Scan for the cell matching the given text and deliver its [X, Y] coordinate at center. 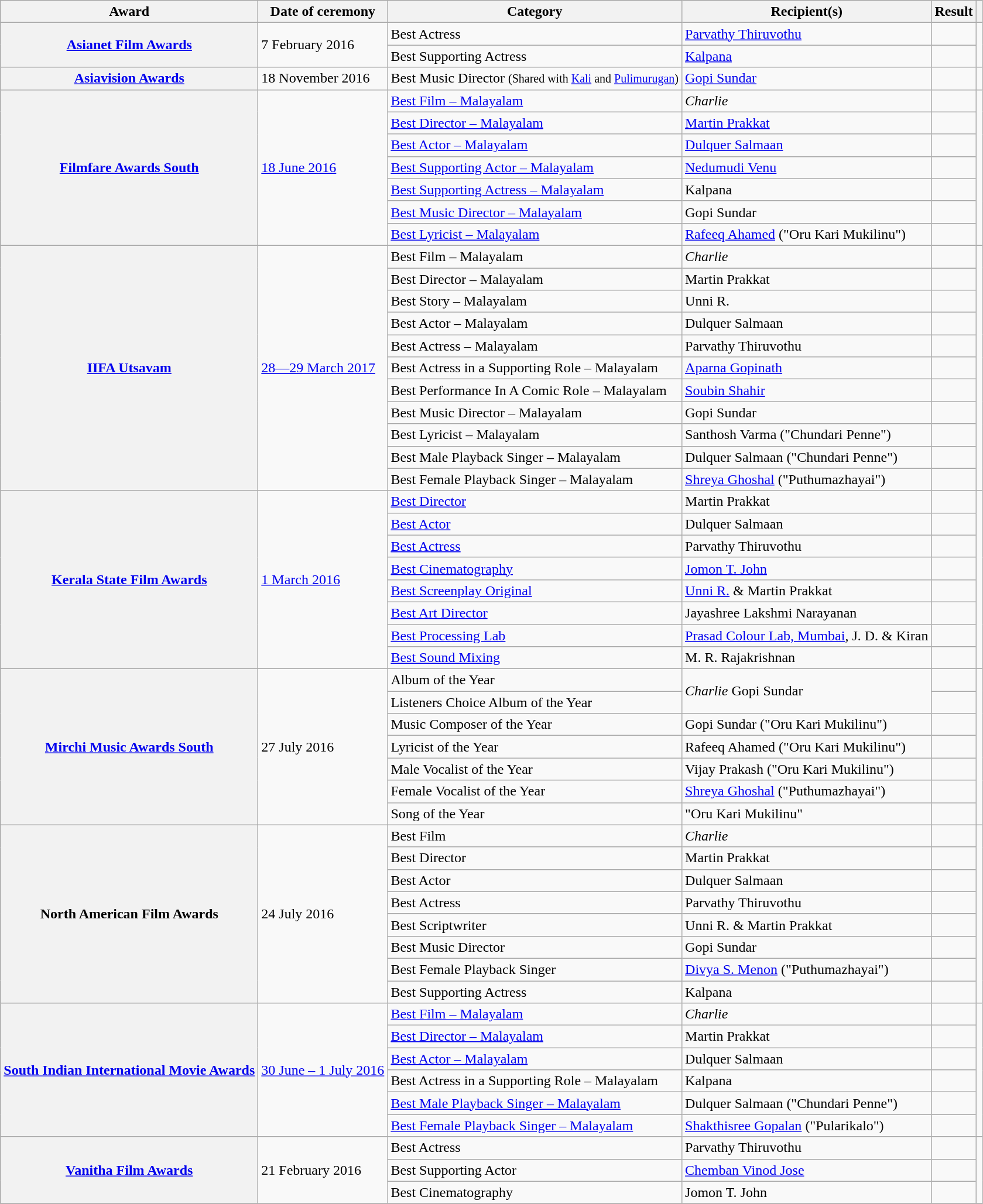
Recipient(s) [807, 12]
Lyricist of the Year [535, 747]
Filmfare Awards South [129, 167]
Vanitha Film Awards [129, 1170]
Gopi Sundar ("Oru Kari Mukilinu") [807, 725]
Unni R. [807, 301]
Prasad Colour Lab, Mumbai, J. D. & Kiran [807, 635]
Best Story – Malayalam [535, 301]
18 November 2016 [323, 78]
7 February 2016 [323, 45]
Best Actress – Malayalam [535, 346]
Best Music Director [535, 947]
Best Supporting Actor – Malayalam [535, 167]
Kerala State Film Awards [129, 579]
Best Performance In A Comic Role – Malayalam [535, 390]
18 June 2016 [323, 167]
30 June – 1 July 2016 [323, 1070]
Shakthisree Gopalan ("Pularikalo") [807, 1126]
Result [954, 12]
Asiavision Awards [129, 78]
Song of the Year [535, 814]
Award [129, 12]
Divya S. Menon ("Puthumazhayai") [807, 969]
Asianet Film Awards [129, 45]
Vijay Prakash ("Oru Kari Mukilinu") [807, 769]
Date of ceremony [323, 12]
28—29 March 2017 [323, 368]
Mirchi Music Awards South [129, 747]
Soubin Shahir [807, 390]
Aparna Gopinath [807, 368]
Charlie Gopi Sundar [807, 691]
North American Film Awards [129, 914]
Best Music Director (Shared with Kali and Pulimurugan) [535, 78]
Best Scriptwriter [535, 925]
South Indian International Movie Awards [129, 1070]
Jayashree Lakshmi Narayanan [807, 613]
1 March 2016 [323, 579]
Album of the Year [535, 680]
Listeners Choice Album of the Year [535, 702]
Best Art Director [535, 613]
Best Processing Lab [535, 635]
"Oru Kari Mukilinu" [807, 814]
Music Composer of the Year [535, 725]
Best Screenplay Original [535, 591]
Male Vocalist of the Year [535, 769]
Best Supporting Actress – Malayalam [535, 190]
Best Supporting Actor [535, 1170]
Female Vocalist of the Year [535, 791]
Best Female Playback Singer [535, 969]
IIFA Utsavam [129, 368]
21 February 2016 [323, 1170]
27 July 2016 [323, 747]
Best Film [535, 836]
Category [535, 12]
Santhosh Varma ("Chundari Penne") [807, 435]
Best Sound Mixing [535, 658]
24 July 2016 [323, 914]
M. R. Rajakrishnan [807, 658]
Nedumudi Venu [807, 167]
Chemban Vinod Jose [807, 1170]
